From the cell containing the given text, extract its center point as (x, y) coordinate. 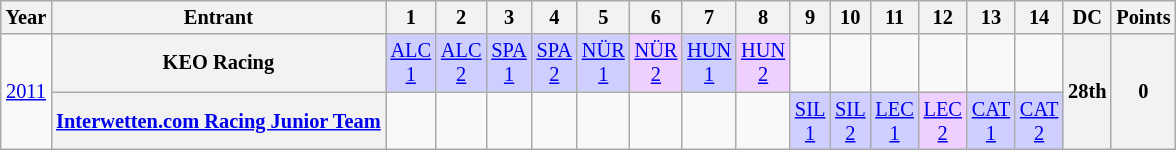
10 (850, 17)
LEC2 (943, 121)
ALC1 (411, 63)
KEO Racing (218, 63)
CAT1 (991, 121)
2011 (26, 92)
0 (1143, 92)
ALC2 (461, 63)
6 (656, 17)
NÜR1 (604, 63)
11 (894, 17)
7 (709, 17)
LEC1 (894, 121)
DC (1087, 17)
SIL1 (810, 121)
SPA1 (508, 63)
SIL2 (850, 121)
NÜR2 (656, 63)
Entrant (218, 17)
13 (991, 17)
HUN1 (709, 63)
9 (810, 17)
3 (508, 17)
Points (1143, 17)
SPA2 (554, 63)
Year (26, 17)
Interwetten.com Racing Junior Team (218, 121)
CAT2 (1039, 121)
4 (554, 17)
28th (1087, 92)
12 (943, 17)
1 (411, 17)
HUN2 (763, 63)
14 (1039, 17)
8 (763, 17)
5 (604, 17)
2 (461, 17)
